Output the (X, Y) coordinate of the center of the cell containing the given text.  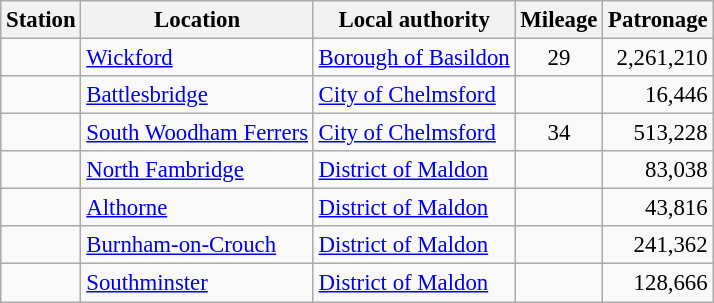
Althorne (197, 208)
34 (559, 133)
29 (559, 58)
Station (41, 20)
16,446 (658, 95)
South Woodham Ferrers (197, 133)
513,228 (658, 133)
Burnham-on-Crouch (197, 245)
Southminster (197, 283)
241,362 (658, 245)
Wickford (197, 58)
Mileage (559, 20)
North Fambridge (197, 170)
Borough of Basildon (414, 58)
Patronage (658, 20)
Battlesbridge (197, 95)
Location (197, 20)
83,038 (658, 170)
2,261,210 (658, 58)
43,816 (658, 208)
128,666 (658, 283)
Local authority (414, 20)
